Determine the (X, Y) coordinate at the center of the cell enclosing the given text.  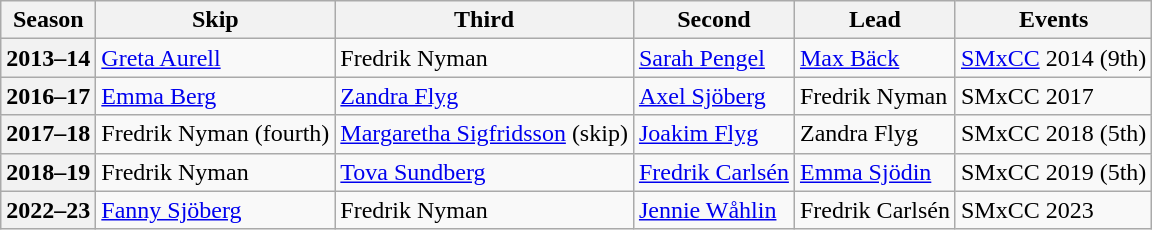
2022–23 (48, 210)
SMxCC 2023 (1053, 210)
Tova Sundberg (484, 172)
SMxCC 2019 (5th) (1053, 172)
Margaretha Sigfridsson (skip) (484, 134)
2013–14 (48, 58)
Third (484, 20)
SMxCC 2014 (9th) (1053, 58)
2018–19 (48, 172)
SMxCC 2018 (5th) (1053, 134)
Greta Aurell (216, 58)
Season (48, 20)
2017–18 (48, 134)
Max Bäck (874, 58)
Emma Berg (216, 96)
Fredrik Nyman (fourth) (216, 134)
Jennie Wåhlin (714, 210)
2016–17 (48, 96)
Sarah Pengel (714, 58)
SMxCC 2017 (1053, 96)
Skip (216, 20)
Lead (874, 20)
Second (714, 20)
Joakim Flyg (714, 134)
Fanny Sjöberg (216, 210)
Emma Sjödin (874, 172)
Events (1053, 20)
Axel Sjöberg (714, 96)
